Determine the [X, Y] coordinate at the center of the cell enclosing the given text.  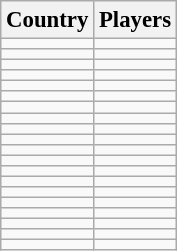
Country [48, 20]
Players [136, 20]
